Pinpoint the cell where the given text exists, returning its (x, y) midpoint coordinate. 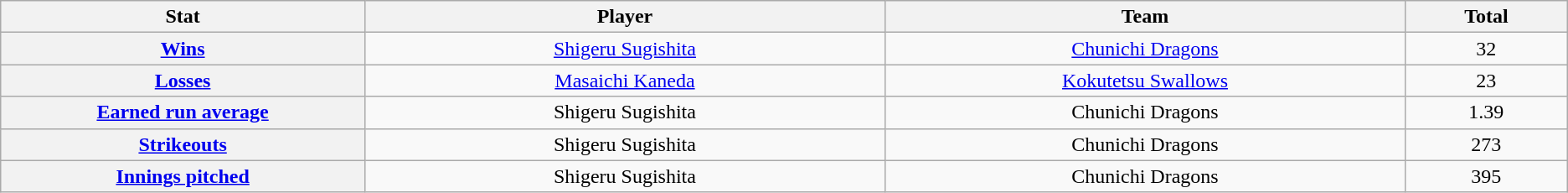
Strikeouts (183, 144)
1.39 (1486, 112)
395 (1486, 176)
Total (1486, 17)
23 (1486, 81)
32 (1486, 49)
Innings pitched (183, 176)
Wins (183, 49)
Player (625, 17)
Masaichi Kaneda (625, 81)
Earned run average (183, 112)
Stat (183, 17)
Team (1144, 17)
Kokutetsu Swallows (1144, 81)
Losses (183, 81)
273 (1486, 144)
